For the text-containing cell, return its midpoint in [x, y] coordinate format. 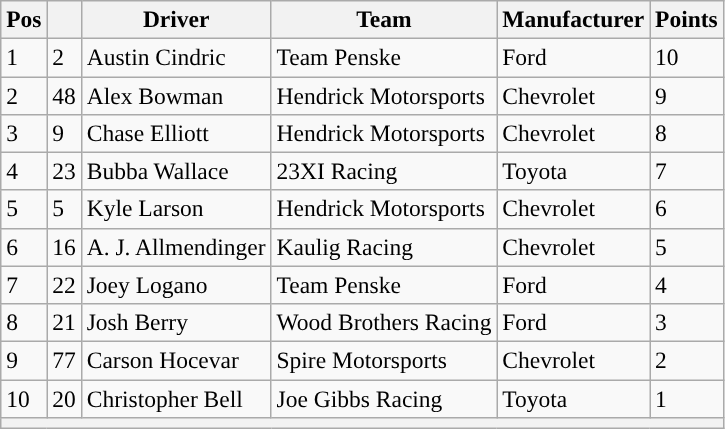
20 [64, 398]
Pos [24, 19]
Driver [176, 19]
Points [687, 19]
Kyle Larson [176, 209]
Austin Cindric [176, 57]
Manufacturer [574, 19]
Joey Logano [176, 285]
23 [64, 171]
21 [64, 322]
Spire Motorsports [384, 360]
48 [64, 95]
Carson Hocevar [176, 360]
Josh Berry [176, 322]
Team [384, 19]
Christopher Bell [176, 398]
23XI Racing [384, 171]
Wood Brothers Racing [384, 322]
Chase Elliott [176, 133]
Joe Gibbs Racing [384, 398]
77 [64, 360]
16 [64, 247]
Bubba Wallace [176, 171]
Alex Bowman [176, 95]
A. J. Allmendinger [176, 247]
Kaulig Racing [384, 247]
22 [64, 285]
